Pinpoint the cell where the given text exists, returning its [x, y] midpoint coordinate. 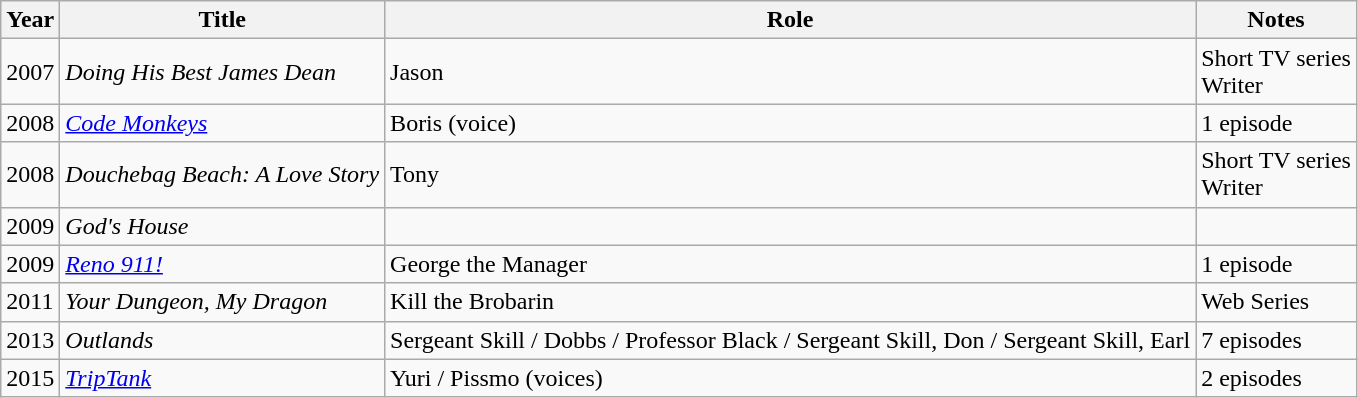
George the Manager [790, 264]
2015 [30, 378]
Tony [790, 174]
Boris (voice) [790, 123]
Doing His Best James Dean [222, 72]
Title [222, 20]
Your Dungeon, My Dragon [222, 302]
Sergeant Skill / Dobbs / Professor Black / Sergeant Skill, Don / Sergeant Skill, Earl [790, 340]
Notes [1276, 20]
2007 [30, 72]
Douchebag Beach: A Love Story [222, 174]
7 episodes [1276, 340]
2 episodes [1276, 378]
Web Series [1276, 302]
2011 [30, 302]
Reno 911! [222, 264]
TripTank [222, 378]
God's House [222, 226]
Yuri / Pissmo (voices) [790, 378]
Year [30, 20]
Jason [790, 72]
Outlands [222, 340]
2013 [30, 340]
Role [790, 20]
Code Monkeys [222, 123]
Kill the Brobarin [790, 302]
